Provide the (X, Y) coordinate of the cell's center where the given text is located.  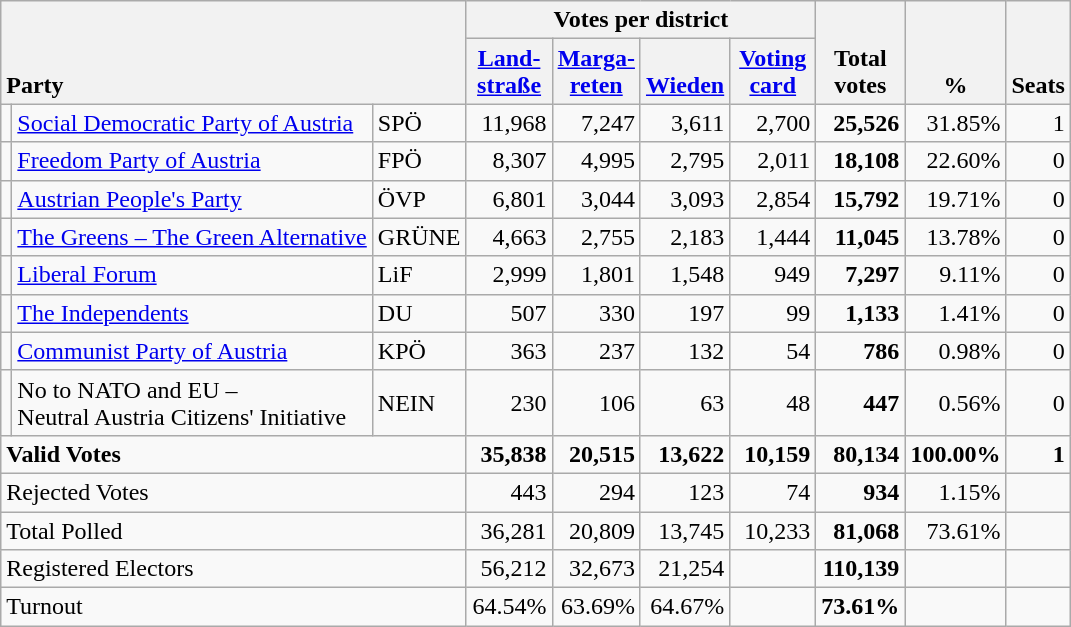
32,673 (596, 569)
Land-straße (509, 72)
22.60% (956, 161)
Wieden (684, 72)
25,526 (860, 123)
35,838 (509, 454)
19.71% (956, 199)
56,212 (509, 569)
949 (773, 275)
Total Polled (234, 531)
Austrian People's Party (192, 199)
6,801 (509, 199)
80,134 (860, 454)
123 (684, 492)
13.78% (956, 237)
4,663 (509, 237)
No to NATO and EU –Neutral Austria Citizens' Initiative (192, 402)
64.67% (684, 607)
Party (234, 52)
Valid Votes (234, 454)
Freedom Party of Austria (192, 161)
Liberal Forum (192, 275)
110,139 (860, 569)
99 (773, 313)
132 (684, 351)
330 (596, 313)
63 (684, 402)
Rejected Votes (234, 492)
2,795 (684, 161)
7,247 (596, 123)
11,045 (860, 237)
1.15% (956, 492)
447 (860, 402)
2,183 (684, 237)
Votes per district (641, 20)
DU (419, 313)
106 (596, 402)
63.69% (596, 607)
3,093 (684, 199)
64.54% (509, 607)
Registered Electors (234, 569)
363 (509, 351)
11,968 (509, 123)
18,108 (860, 161)
FPÖ (419, 161)
294 (596, 492)
10,159 (773, 454)
2,755 (596, 237)
LiF (419, 275)
10,233 (773, 531)
3,611 (684, 123)
81,068 (860, 531)
ÖVP (419, 199)
13,745 (684, 531)
507 (509, 313)
31.85% (956, 123)
48 (773, 402)
1,801 (596, 275)
15,792 (860, 199)
Marga-reten (596, 72)
9.11% (956, 275)
13,622 (684, 454)
Totalvotes (860, 52)
2,700 (773, 123)
1,444 (773, 237)
786 (860, 351)
Communist Party of Austria (192, 351)
0.98% (956, 351)
0.56% (956, 402)
Turnout (234, 607)
237 (596, 351)
Votingcard (773, 72)
36,281 (509, 531)
1.41% (956, 313)
The Independents (192, 313)
NEIN (419, 402)
1,548 (684, 275)
20,809 (596, 531)
100.00% (956, 454)
8,307 (509, 161)
% (956, 52)
230 (509, 402)
Social Democratic Party of Austria (192, 123)
54 (773, 351)
The Greens – The Green Alternative (192, 237)
Seats (1038, 52)
197 (684, 313)
2,011 (773, 161)
KPÖ (419, 351)
21,254 (684, 569)
2,999 (509, 275)
7,297 (860, 275)
443 (509, 492)
2,854 (773, 199)
20,515 (596, 454)
74 (773, 492)
934 (860, 492)
3,044 (596, 199)
GRÜNE (419, 237)
4,995 (596, 161)
SPÖ (419, 123)
1,133 (860, 313)
